Scan for the cell matching the given text and deliver its [X, Y] coordinate at center. 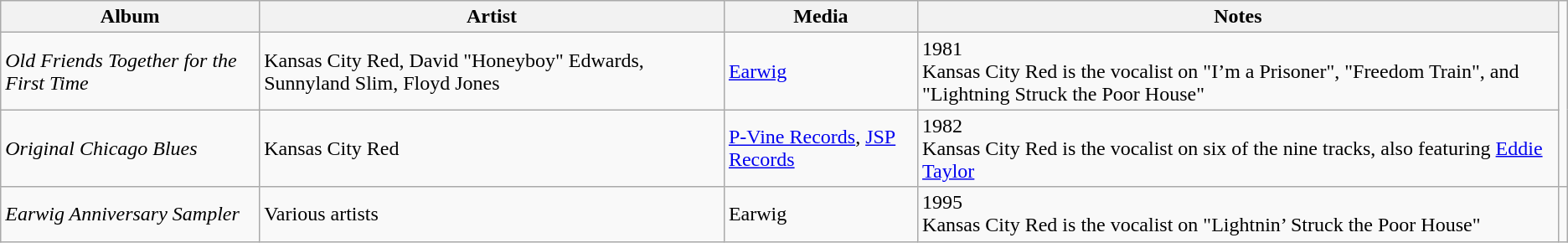
Notes [1238, 17]
Kansas City Red [493, 148]
Old Friends Together for the First Time [131, 71]
1981Kansas City Red is the vocalist on "I’m a Prisoner", "Freedom Train", and "Lightning Struck the Poor House" [1238, 71]
1982Kansas City Red is the vocalist on six of the nine tracks, also featuring Eddie Taylor [1238, 148]
Media [821, 17]
Kansas City Red, David "Honeyboy" Edwards, Sunnyland Slim, Floyd Jones [493, 71]
P-Vine Records, JSP Records [821, 148]
Various artists [493, 215]
Album [131, 17]
1995Kansas City Red is the vocalist on "Lightnin’ Struck the Poor House" [1238, 215]
Original Chicago Blues [131, 148]
Earwig Anniversary Sampler [131, 215]
Artist [493, 17]
